Pinpoint the cell where the given text exists, returning its (X, Y) midpoint coordinate. 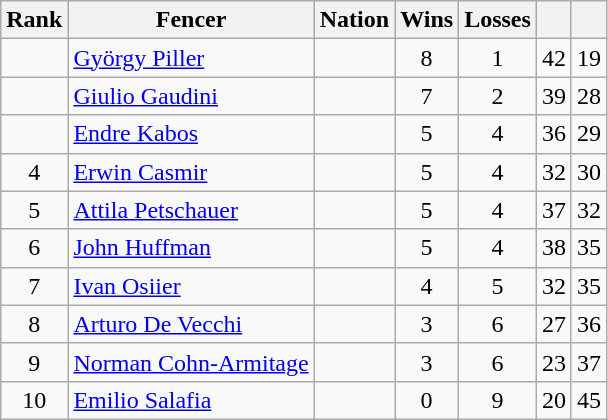
1 (498, 58)
Endre Kabos (191, 134)
42 (554, 58)
Erwin Casmir (191, 172)
38 (554, 248)
23 (554, 362)
20 (554, 400)
Fencer (191, 20)
Giulio Gaudini (191, 96)
0 (427, 400)
27 (554, 324)
Wins (427, 20)
10 (34, 400)
28 (588, 96)
39 (554, 96)
John Huffman (191, 248)
Arturo De Vecchi (191, 324)
45 (588, 400)
19 (588, 58)
Nation (354, 20)
29 (588, 134)
Losses (498, 20)
Norman Cohn-Armitage (191, 362)
György Piller (191, 58)
Attila Petschauer (191, 210)
Rank (34, 20)
30 (588, 172)
2 (498, 96)
Emilio Salafia (191, 400)
Ivan Osiier (191, 286)
